For the text-containing cell, return its midpoint in (X, Y) coordinate format. 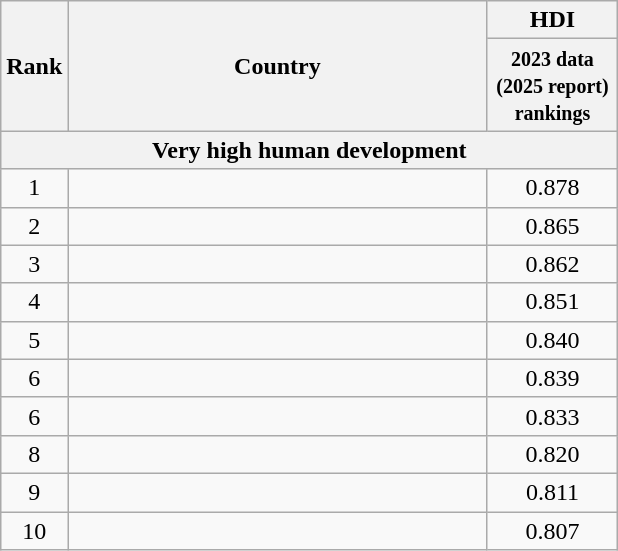
Country (278, 66)
9 (34, 492)
0.865 (552, 226)
0.811 (552, 492)
10 (34, 531)
4 (34, 302)
0.862 (552, 264)
1 (34, 188)
0.820 (552, 454)
Rank (34, 66)
0.839 (552, 378)
0.807 (552, 531)
0.840 (552, 340)
0.851 (552, 302)
2023 data (2025 report) rankings (552, 85)
5 (34, 340)
3 (34, 264)
HDI (552, 20)
8 (34, 454)
Very high human development (310, 150)
0.833 (552, 416)
2 (34, 226)
0.878 (552, 188)
